For the text-containing cell, return its midpoint in (x, y) coordinate format. 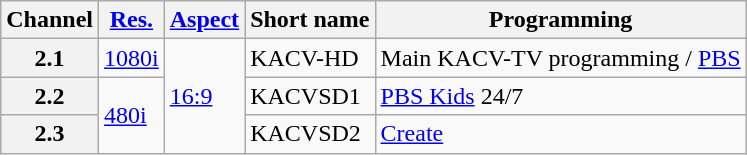
16:9 (204, 96)
Main KACV-TV programming / PBS (560, 58)
2.2 (50, 96)
Channel (50, 20)
Short name (310, 20)
KACV-HD (310, 58)
1080i (132, 58)
Aspect (204, 20)
Programming (560, 20)
2.3 (50, 134)
PBS Kids 24/7 (560, 96)
KACVSD2 (310, 134)
Create (560, 134)
480i (132, 115)
Res. (132, 20)
2.1 (50, 58)
KACVSD1 (310, 96)
